For the text-containing cell, return its midpoint in [X, Y] coordinate format. 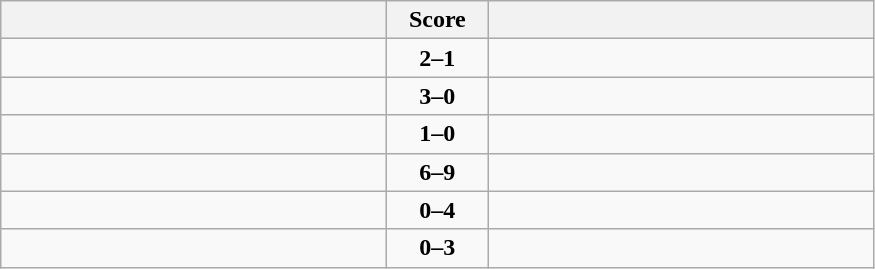
0–4 [438, 210]
Score [438, 20]
3–0 [438, 96]
6–9 [438, 172]
0–3 [438, 248]
1–0 [438, 134]
2–1 [438, 58]
